Return [x, y] of the center of cell containing provided text 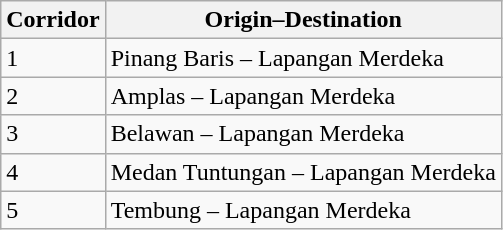
Pinang Baris – Lapangan Merdeka [303, 58]
3 [53, 134]
4 [53, 172]
Tembung – Lapangan Merdeka [303, 210]
5 [53, 210]
Origin–Destination [303, 20]
Corridor [53, 20]
Medan Tuntungan – Lapangan Merdeka [303, 172]
2 [53, 96]
Belawan – Lapangan Merdeka [303, 134]
1 [53, 58]
Amplas – Lapangan Merdeka [303, 96]
